Capture the cell that displays the provided text and extract its (x, y) central coordinate. 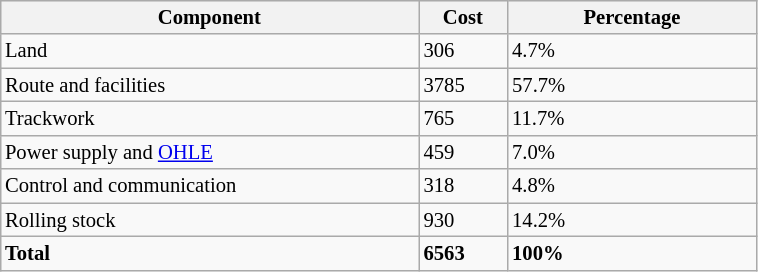
Power supply and OHLE (210, 152)
4.7% (632, 51)
306 (464, 51)
Route and facilities (210, 85)
459 (464, 152)
14.2% (632, 220)
100% (632, 254)
7.0% (632, 152)
11.7% (632, 119)
Land (210, 51)
6563 (464, 254)
Total (210, 254)
Control and communication (210, 186)
Cost (464, 17)
4.8% (632, 186)
Percentage (632, 17)
765 (464, 119)
57.7% (632, 85)
3785 (464, 85)
318 (464, 186)
Trackwork (210, 119)
Component (210, 17)
Rolling stock (210, 220)
930 (464, 220)
